From the cell containing the given text, extract its center point as (X, Y) coordinate. 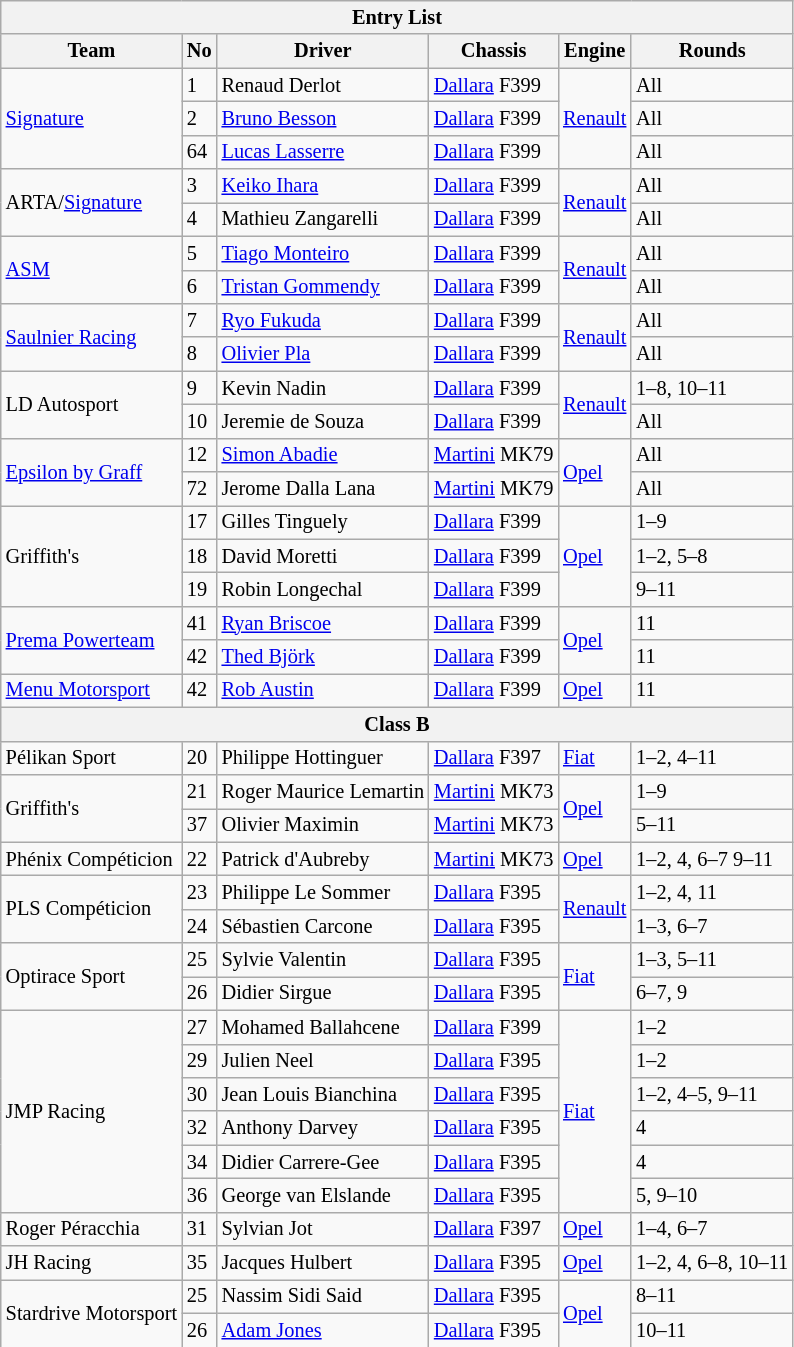
Saulnier Racing (92, 336)
Prema Powerteam (92, 640)
Rob Austin (323, 690)
30 (200, 1094)
64 (200, 152)
Jerome Dalla Lana (323, 489)
Epsilon by Graff (92, 472)
8–11 (712, 1296)
37 (200, 825)
Roger Péracchia (92, 1229)
1–8, 10–11 (712, 388)
Class B (397, 724)
27 (200, 1027)
23 (200, 892)
Engine (594, 51)
6–7, 9 (712, 993)
Menu Motorsport (92, 690)
Adam Jones (323, 1330)
36 (200, 1195)
LD Autosport (92, 404)
Sylvie Valentin (323, 960)
Philippe Hottinguer (323, 758)
David Moretti (323, 556)
22 (200, 859)
17 (200, 522)
Keiko Ihara (323, 186)
Stardrive Motorsport (92, 1312)
20 (200, 758)
18 (200, 556)
8 (200, 354)
21 (200, 791)
24 (200, 926)
Didier Sirgue (323, 993)
Nassim Sidi Said (323, 1296)
Chassis (494, 51)
5, 9–10 (712, 1195)
Renaud Derlot (323, 85)
1–3, 6–7 (712, 926)
41 (200, 623)
Driver (323, 51)
9–11 (712, 589)
1–4, 6–7 (712, 1229)
6 (200, 287)
Jean Louis Bianchina (323, 1094)
No (200, 51)
2 (200, 118)
1–2, 4–11 (712, 758)
ARTA/Signature (92, 202)
10–11 (712, 1330)
Optirace Sport (92, 976)
1–2, 5–8 (712, 556)
31 (200, 1229)
Philippe Le Sommer (323, 892)
12 (200, 455)
Bruno Besson (323, 118)
Olivier Pla (323, 354)
1–2, 4, 11 (712, 892)
Jeremie de Souza (323, 421)
Roger Maurice Lemartin (323, 791)
Sébastien Carcone (323, 926)
Tiago Monteiro (323, 253)
72 (200, 489)
Team (92, 51)
Pélikan Sport (92, 758)
Mohamed Ballahcene (323, 1027)
1 (200, 85)
Entry List (397, 17)
1–2, 4, 6–7 9–11 (712, 859)
Signature (92, 118)
Lucas Lasserre (323, 152)
7 (200, 320)
Sylvian Jot (323, 1229)
ASM (92, 270)
Robin Longechal (323, 589)
5 (200, 253)
Olivier Maximin (323, 825)
George van Elslande (323, 1195)
1–2, 4, 6–8, 10–11 (712, 1263)
Kevin Nadin (323, 388)
Phénix Compéticion (92, 859)
Patrick d'Aubreby (323, 859)
Simon Abadie (323, 455)
29 (200, 1061)
9 (200, 388)
Gilles Tinguely (323, 522)
10 (200, 421)
Rounds (712, 51)
Didier Carrere-Gee (323, 1162)
19 (200, 589)
JMP Racing (92, 1111)
Thed Björk (323, 657)
Anthony Darvey (323, 1128)
5–11 (712, 825)
1–3, 5–11 (712, 960)
PLS Compéticion (92, 908)
Ryan Briscoe (323, 623)
JH Racing (92, 1263)
Mathieu Zangarelli (323, 219)
Ryo Fukuda (323, 320)
Tristan Gommendy (323, 287)
34 (200, 1162)
Jacques Hulbert (323, 1263)
3 (200, 186)
Julien Neel (323, 1061)
1–2, 4–5, 9–11 (712, 1094)
35 (200, 1263)
32 (200, 1128)
